Determine the [x, y] coordinate at the center of the cell enclosing the given text.  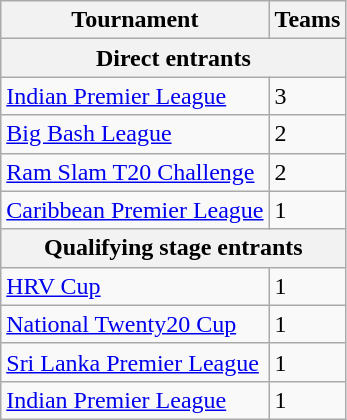
Caribbean Premier League [135, 210]
Qualifying stage entrants [174, 248]
Ram Slam T20 Challenge [135, 172]
Sri Lanka Premier League [135, 362]
Teams [308, 20]
National Twenty20 Cup [135, 324]
Direct entrants [174, 58]
3 [308, 96]
Tournament [135, 20]
HRV Cup [135, 286]
Big Bash League [135, 134]
